Output the (x, y) coordinate of the center of the cell containing the given text.  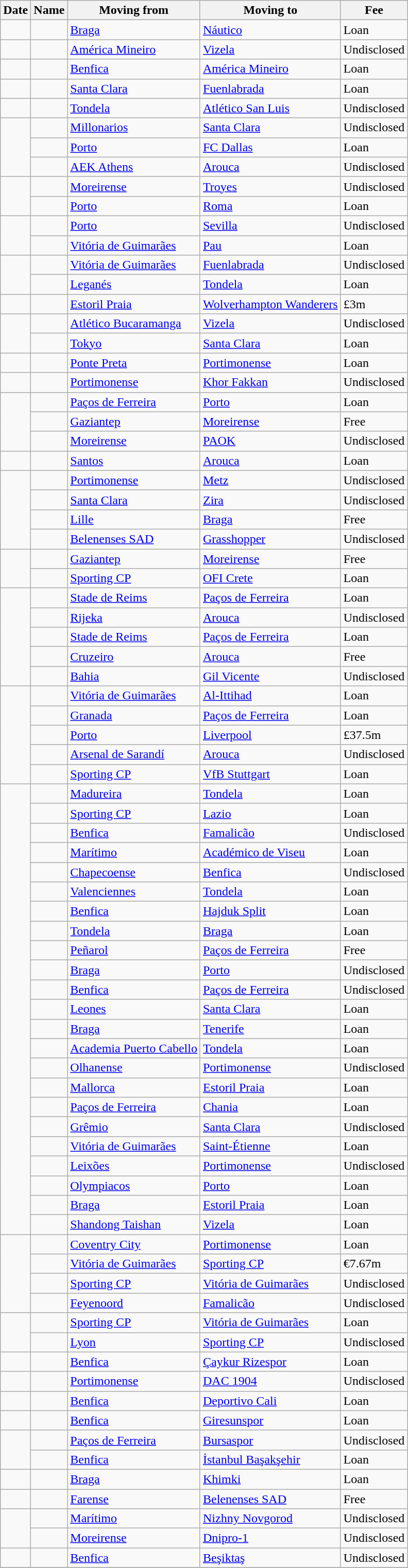
Atlético San Luis (270, 108)
Saint-Étienne (270, 1146)
Tenerife (270, 1029)
Lille (134, 519)
Beşiktaş (270, 1558)
Millonarios (134, 128)
Tokyo (134, 343)
Deportivo Cali (270, 1401)
Metz (270, 480)
Atlético Bucaramanga (134, 324)
Giresunspor (270, 1420)
Name (49, 10)
Lazio (270, 813)
Lyon (134, 1342)
Farense (134, 1499)
Peñarol (134, 950)
Hajduk Split (270, 911)
£3m (374, 304)
Leones (134, 1009)
Académico de Viseu (270, 852)
Fee (374, 10)
OFI Crete (270, 578)
Wolverhampton Wanderers (270, 304)
Feyenoord (134, 1303)
Coventry City (134, 1244)
Academia Puerto Cabello (134, 1048)
Bursaspor (270, 1440)
£37.5m (374, 735)
Leganés (134, 285)
AEK Athens (134, 167)
Santos (134, 461)
Náutico (270, 30)
Granada (134, 715)
Cruzeiro (134, 657)
Bahia (134, 676)
Olympiacos (134, 1185)
Mallorca (134, 1087)
Grêmio (134, 1126)
Rijeka (134, 618)
Grasshopper (270, 539)
Khimki (270, 1479)
DAC 1904 (270, 1381)
Troyes (270, 186)
Liverpool (270, 735)
PAOK (270, 441)
Roma (270, 206)
Date (15, 10)
Madureira (134, 794)
Shandong Taishan (134, 1225)
Valenciennes (134, 892)
Moving from (134, 10)
Chania (270, 1107)
Dnipro-1 (270, 1538)
Leixões (134, 1166)
Nizhny Novgorod (270, 1519)
Gil Vicente (270, 676)
Khor Fakkan (270, 382)
Al-Ittihad (270, 696)
İstanbul Başakşehir (270, 1459)
Ponte Preta (134, 363)
Moving to (270, 10)
Pau (270, 245)
Olhanense (134, 1068)
Çaykur Rizespor (270, 1362)
Sevilla (270, 225)
Chapecoense (134, 872)
Arsenal de Sarandí (134, 754)
VfB Stuttgart (270, 774)
FC Dallas (270, 147)
Zira (270, 500)
€7.67m (374, 1264)
